Return [X, Y] of the center of cell containing provided text 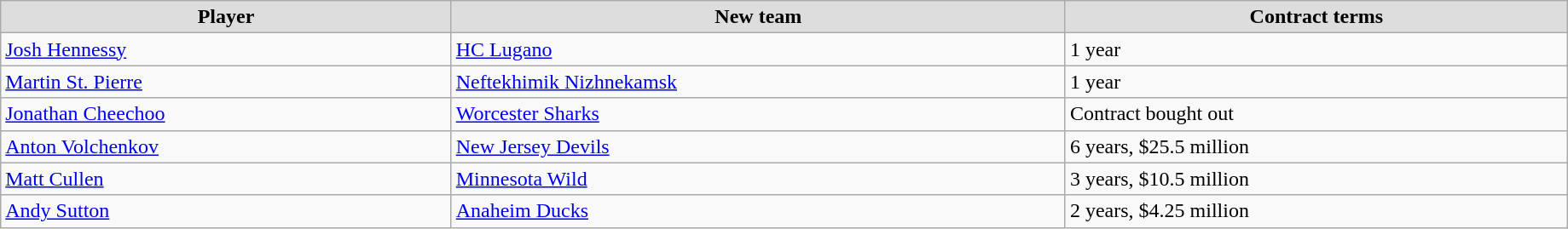
Matt Cullen [226, 179]
Player [226, 17]
Martin St. Pierre [226, 82]
Contract terms [1316, 17]
Anaheim Ducks [758, 211]
2 years, $4.25 million [1316, 211]
Anton Volchenkov [226, 146]
Josh Hennessy [226, 49]
Worcester Sharks [758, 114]
New team [758, 17]
Minnesota Wild [758, 179]
3 years, $10.5 million [1316, 179]
Jonathan Cheechoo [226, 114]
Contract bought out [1316, 114]
6 years, $25.5 million [1316, 146]
HC Lugano [758, 49]
Neftekhimik Nizhnekamsk [758, 82]
New Jersey Devils [758, 146]
Andy Sutton [226, 211]
